Detect which cell encompasses the target text, then output its [x, y] center coordinate. 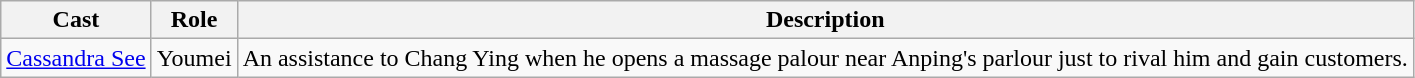
Role [194, 20]
An assistance to Chang Ying when he opens a massage palour near Anping's parlour just to rival him and gain customers. [825, 58]
Description [825, 20]
Cassandra See [76, 58]
Youmei [194, 58]
Cast [76, 20]
